Pinpoint the cell where the given text exists, returning its [X, Y] midpoint coordinate. 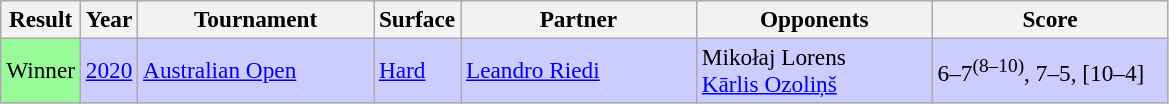
Leandro Riedi [579, 70]
Opponents [814, 19]
Winner [41, 70]
6–7(8–10), 7–5, [10–4] [1050, 70]
Mikołaj Lorens Kārlis Ozoliņš [814, 70]
2020 [108, 70]
Tournament [256, 19]
Score [1050, 19]
Result [41, 19]
Hard [418, 70]
Partner [579, 19]
Surface [418, 19]
Year [108, 19]
Australian Open [256, 70]
